Capture the cell that displays the provided text and extract its (x, y) central coordinate. 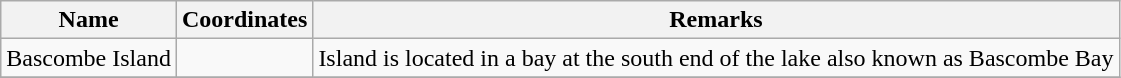
Name (89, 20)
Remarks (716, 20)
Bascombe Island (89, 58)
Island is located in a bay at the south end of the lake also known as Bascombe Bay (716, 58)
Coordinates (244, 20)
